Identify which cell holds the provided text, then report its [x, y] central coordinate. 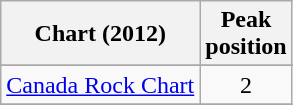
Canada Rock Chart [100, 85]
Peakposition [246, 34]
Chart (2012) [100, 34]
2 [246, 85]
